Detect which cell encompasses the target text, then output its (x, y) center coordinate. 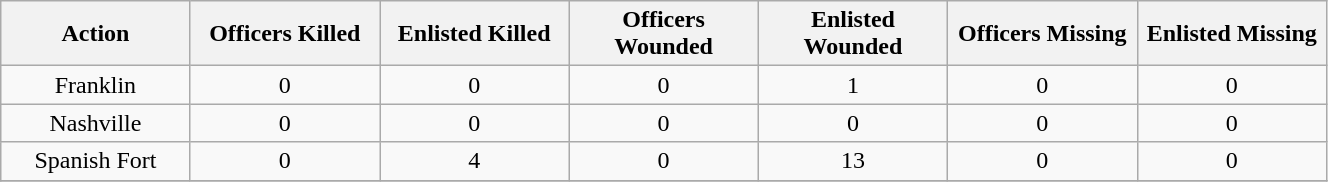
13 (852, 161)
Enlisted Killed (474, 34)
Enlisted Wounded (852, 34)
1 (852, 85)
Officers Killed (284, 34)
Action (96, 34)
Nashville (96, 123)
Franklin (96, 85)
4 (474, 161)
Spanish Fort (96, 161)
Officers Wounded (664, 34)
Officers Missing (1042, 34)
Enlisted Missing (1232, 34)
